Identify which cell holds the provided text, then report its (x, y) central coordinate. 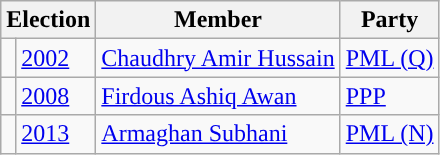
Member (218, 20)
Party (390, 20)
Armaghan Subhani (218, 134)
PPP (390, 96)
Chaudhry Amir Hussain (218, 58)
Firdous Ashiq Awan (218, 96)
PML (N) (390, 134)
2002 (56, 58)
2008 (56, 96)
Election (48, 20)
2013 (56, 134)
PML (Q) (390, 58)
